Return [x, y] of the center of cell containing provided text 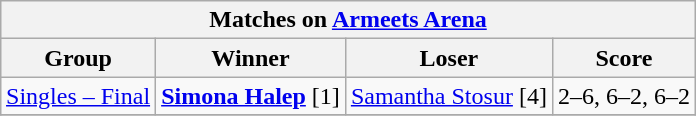
Score [624, 58]
Group [78, 58]
Matches on Armeets Arena [348, 20]
Simona Halep [1] [251, 96]
Samantha Stosur [4] [448, 96]
Winner [251, 58]
Loser [448, 58]
2–6, 6–2, 6–2 [624, 96]
Singles – Final [78, 96]
